Determine the [x, y] coordinate at the center of the cell enclosing the given text.  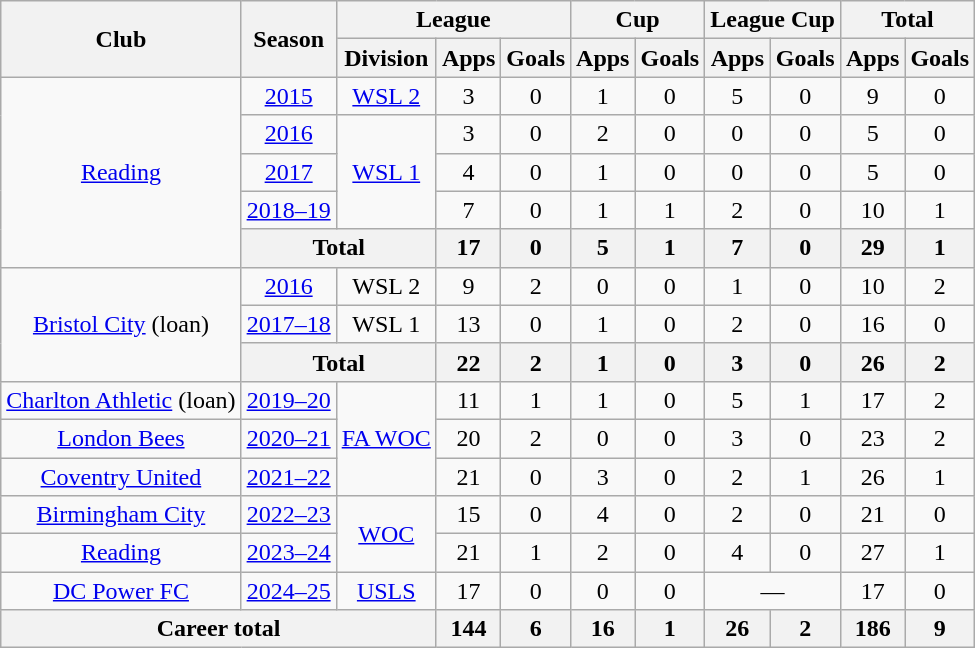
League [453, 20]
2018–19 [288, 210]
2017–18 [288, 324]
Birmingham City [121, 515]
Career total [219, 629]
144 [468, 629]
FA WOC [386, 438]
London Bees [121, 438]
11 [468, 400]
2019–20 [288, 400]
29 [872, 248]
Charlton Athletic (loan) [121, 400]
23 [872, 438]
Division [386, 58]
Season [288, 39]
2024–25 [288, 591]
2017 [288, 172]
2022–23 [288, 515]
— [773, 591]
22 [468, 362]
2021–22 [288, 477]
Bristol City (loan) [121, 324]
DC Power FC [121, 591]
Coventry United [121, 477]
27 [872, 553]
13 [468, 324]
20 [468, 438]
Club [121, 39]
2015 [288, 96]
6 [536, 629]
2020–21 [288, 438]
2023–24 [288, 553]
15 [468, 515]
186 [872, 629]
USLS [386, 591]
WOC [386, 534]
Cup [638, 20]
League Cup [773, 20]
